Locate the cell with the specified text and output its (x, y) center coordinate. 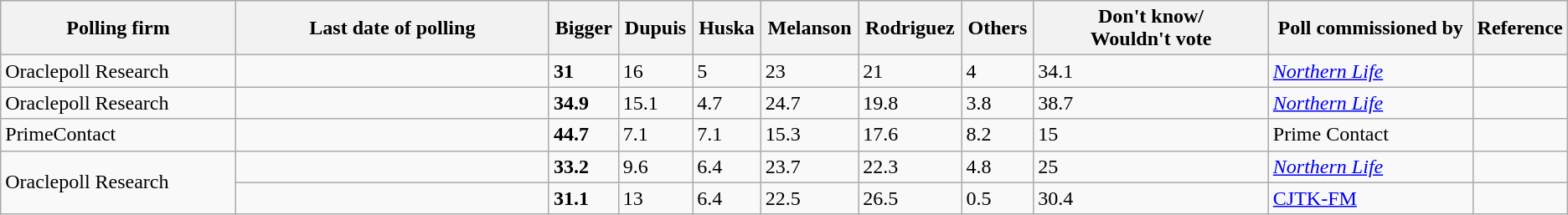
Huska (727, 28)
Polling firm (119, 28)
23 (809, 71)
31 (583, 71)
Don't know/Wouldn't vote (1151, 28)
30.4 (1151, 198)
PrimeContact (119, 135)
15.3 (809, 135)
15.1 (655, 103)
23.7 (809, 166)
Prime Contact (1370, 135)
9.6 (655, 166)
Last date of polling (392, 28)
15 (1151, 135)
44.7 (583, 135)
Dupuis (655, 28)
16 (655, 71)
26.5 (910, 198)
Reference (1519, 28)
0.5 (998, 198)
Others (998, 28)
34.1 (1151, 71)
22.5 (809, 198)
31.1 (583, 198)
Melanson (809, 28)
3.8 (998, 103)
38.7 (1151, 103)
17.6 (910, 135)
4.7 (727, 103)
13 (655, 198)
34.9 (583, 103)
8.2 (998, 135)
22.3 (910, 166)
Rodriguez (910, 28)
24.7 (809, 103)
4 (998, 71)
4.8 (998, 166)
33.2 (583, 166)
Bigger (583, 28)
5 (727, 71)
25 (1151, 166)
21 (910, 71)
19.8 (910, 103)
CJTK-FM (1370, 198)
Poll commissioned by (1370, 28)
